From the cell containing the given text, extract its center point as (X, Y) coordinate. 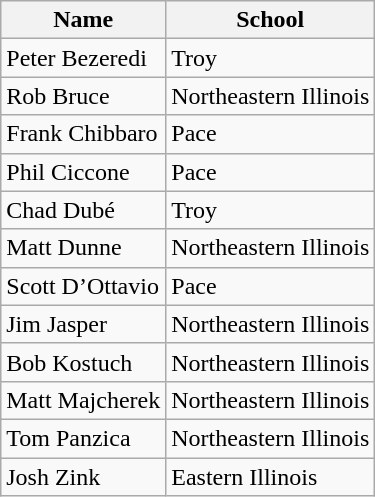
Eastern Illinois (270, 477)
Tom Panzica (84, 438)
Scott D’Ottavio (84, 286)
Josh Zink (84, 477)
School (270, 20)
Chad Dubé (84, 210)
Jim Jasper (84, 324)
Bob Kostuch (84, 362)
Rob Bruce (84, 96)
Matt Dunne (84, 248)
Name (84, 20)
Frank Chibbaro (84, 134)
Peter Bezeredi (84, 58)
Phil Ciccone (84, 172)
Matt Majcherek (84, 400)
